Detect which cell encompasses the target text, then output its (x, y) center coordinate. 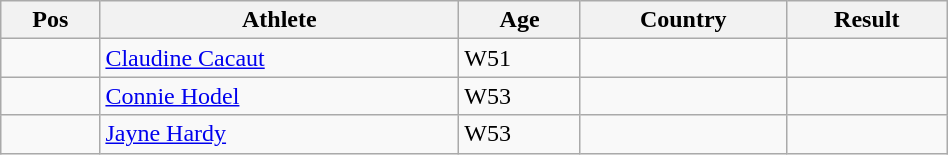
Claudine Cacaut (280, 58)
W51 (520, 58)
Result (866, 20)
Pos (50, 20)
Connie Hodel (280, 96)
Athlete (280, 20)
Jayne Hardy (280, 134)
Country (683, 20)
Age (520, 20)
